Return [X, Y] of the center of cell containing provided text 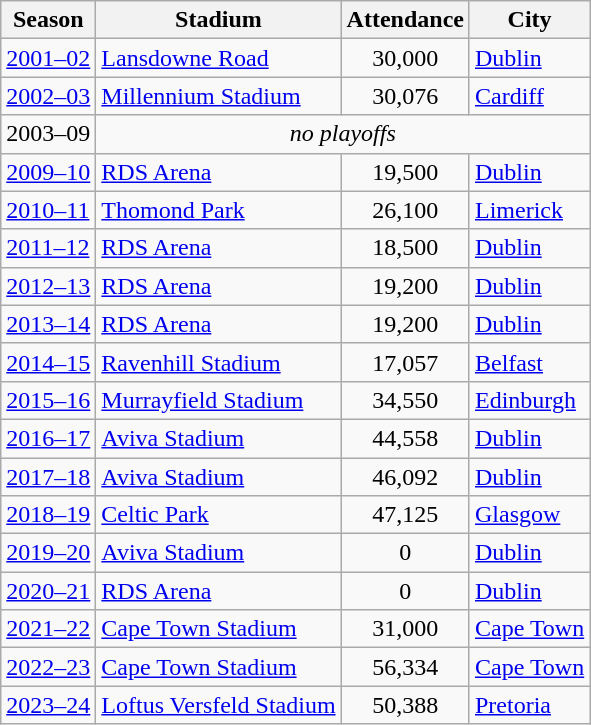
Murrayfield Stadium [218, 400]
2018–19 [48, 515]
2021–22 [48, 629]
2014–15 [48, 362]
2015–16 [48, 400]
no playoffs [343, 134]
26,100 [405, 210]
19,500 [405, 172]
2002–03 [48, 96]
30,000 [405, 58]
17,057 [405, 362]
2022–23 [48, 667]
2012–13 [48, 286]
Belfast [529, 362]
50,388 [405, 705]
2001–02 [48, 58]
47,125 [405, 515]
Glasgow [529, 515]
2011–12 [48, 248]
2010–11 [48, 210]
2023–24 [48, 705]
Celtic Park [218, 515]
2009–10 [48, 172]
46,092 [405, 477]
18,500 [405, 248]
Lansdowne Road [218, 58]
44,558 [405, 438]
Millennium Stadium [218, 96]
34,550 [405, 400]
2016–17 [48, 438]
Pretoria [529, 705]
Loftus Versfeld Stadium [218, 705]
2003–09 [48, 134]
2019–20 [48, 553]
Thomond Park [218, 210]
Cardiff [529, 96]
Edinburgh [529, 400]
Limerick [529, 210]
Ravenhill Stadium [218, 362]
2013–14 [48, 324]
Attendance [405, 20]
City [529, 20]
2017–18 [48, 477]
2020–21 [48, 591]
Stadium [218, 20]
30,076 [405, 96]
56,334 [405, 667]
31,000 [405, 629]
Season [48, 20]
